Scan for the cell matching the given text and deliver its (X, Y) coordinate at center. 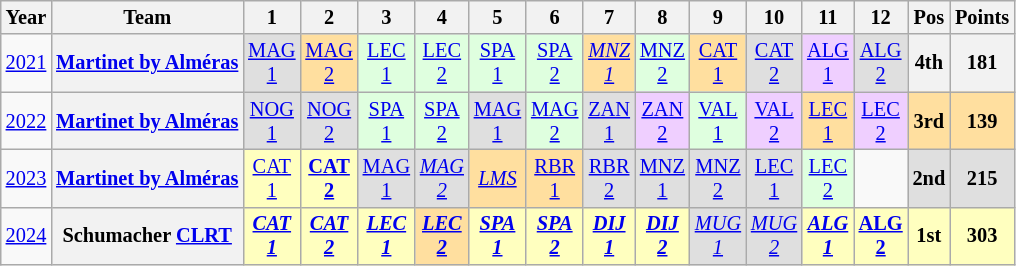
RBR2 (609, 178)
NOG1 (272, 121)
2022 (26, 121)
1 (272, 17)
RBR1 (554, 178)
ZAN2 (662, 121)
12 (881, 17)
5 (498, 17)
Year (26, 17)
2024 (26, 236)
2 (328, 17)
MUG1 (718, 236)
4 (442, 17)
181 (982, 63)
Team (147, 17)
8 (662, 17)
10 (774, 17)
2021 (26, 63)
6 (554, 17)
215 (982, 178)
Pos (930, 17)
DIJ2 (662, 236)
MUG2 (774, 236)
3 (386, 17)
DIJ1 (609, 236)
Points (982, 17)
139 (982, 121)
NOG2 (328, 121)
11 (828, 17)
2023 (26, 178)
4th (930, 63)
LMS (498, 178)
9 (718, 17)
VAL1 (718, 121)
1st (930, 236)
3rd (930, 121)
ZAN1 (609, 121)
2nd (930, 178)
7 (609, 17)
Schumacher CLRT (147, 236)
VAL2 (774, 121)
303 (982, 236)
